For the text-containing cell, return its midpoint in [X, Y] coordinate format. 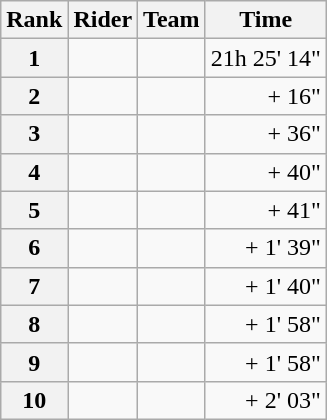
+ 16" [266, 96]
+ 1' 39" [266, 248]
8 [34, 324]
6 [34, 248]
2 [34, 96]
Time [266, 20]
5 [34, 210]
9 [34, 362]
4 [34, 172]
Rider [103, 20]
+ 1' 40" [266, 286]
7 [34, 286]
1 [34, 58]
+ 40" [266, 172]
10 [34, 400]
Rank [34, 20]
+ 2' 03" [266, 400]
+ 41" [266, 210]
3 [34, 134]
21h 25' 14" [266, 58]
Team [172, 20]
+ 36" [266, 134]
